Find where the given text appears and provide that cell's center as (X, Y) coordinate. 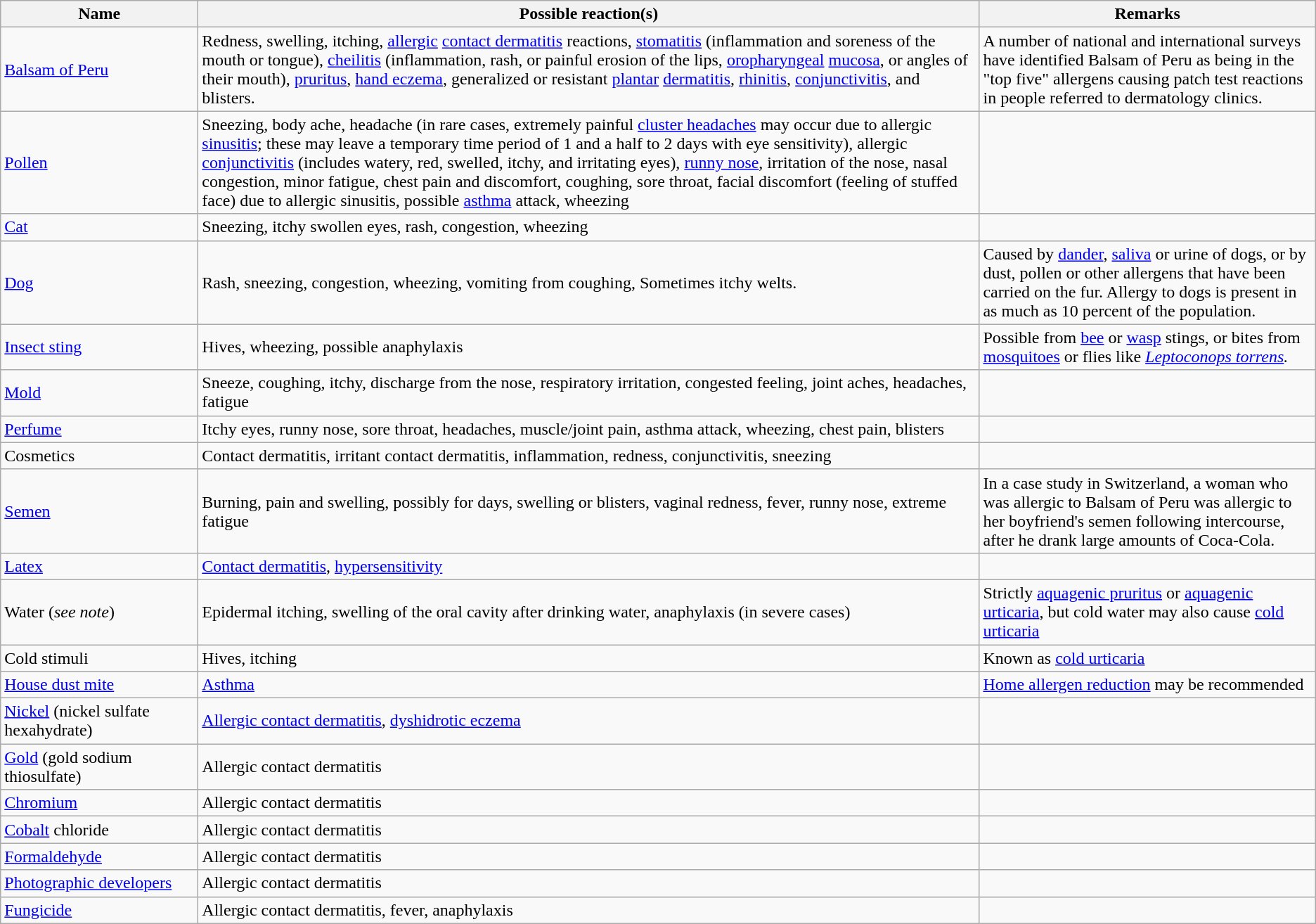
Cat (100, 227)
Remarks (1147, 14)
Perfume (100, 429)
Allergic contact dermatitis, fever, anaphylaxis (589, 910)
Dog (100, 283)
Name (100, 14)
Asthma (589, 685)
Contact dermatitis, irritant contact dermatitis, inflammation, redness, conjunctivitis, sneezing (589, 456)
Nickel (nickel sulfate hexahydrate) (100, 721)
Insect sting (100, 347)
Hives, wheezing, possible anaphylaxis (589, 347)
Contact dermatitis, hypersensitivity (589, 566)
Water (see note) (100, 612)
Cobalt chloride (100, 830)
Burning, pain and swelling, possibly for days, swelling or blisters, vaginal redness, fever, runny nose, extreme fatigue (589, 511)
Chromium (100, 803)
Hives, itching (589, 657)
Mold (100, 392)
Sneeze, coughing, itchy, discharge from the nose, respiratory irritation, congested feeling, joint aches, headaches, fatigue (589, 392)
Known as cold urticaria (1147, 657)
Allergic contact dermatitis, dyshidrotic eczema (589, 721)
Balsam of Peru (100, 69)
Possible reaction(s) (589, 14)
House dust mite (100, 685)
Formaldehyde (100, 856)
Rash, sneezing, congestion, wheezing, vomiting from coughing, Sometimes itchy welts. (589, 283)
Photographic developers (100, 883)
Sneezing, itchy swollen eyes, rash, congestion, wheezing (589, 227)
Cosmetics (100, 456)
Itchy eyes, runny nose, sore throat, headaches, muscle/joint pain, asthma attack, wheezing, chest pain, blisters (589, 429)
Semen (100, 511)
Pollen (100, 162)
Cold stimuli (100, 657)
Gold (gold sodium thiosulfate) (100, 766)
Home allergen reduction may be recommended (1147, 685)
Epidermal itching, swelling of the oral cavity after drinking water, anaphylaxis (in severe cases) (589, 612)
Fungicide (100, 910)
Strictly aquagenic pruritus or aquagenic urticaria, but cold water may also cause cold urticaria (1147, 612)
Latex (100, 566)
Possible from bee or wasp stings, or bites from mosquitoes or flies like Leptoconops torrens. (1147, 347)
